From the cell containing the given text, extract its center point as (X, Y) coordinate. 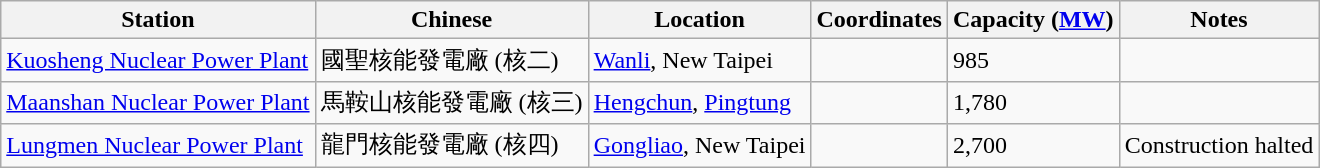
1,780 (1033, 102)
Location (700, 20)
Hengchun, Pingtung (700, 102)
Wanli, New Taipei (700, 60)
Kuosheng Nuclear Power Plant (158, 60)
Construction halted (1219, 146)
Maanshan Nuclear Power Plant (158, 102)
Gongliao, New Taipei (700, 146)
國聖核能發電廠 (核二) (452, 60)
Station (158, 20)
Capacity (MW) (1033, 20)
馬鞍山核能發電廠 (核三) (452, 102)
Lungmen Nuclear Power Plant (158, 146)
Coordinates (879, 20)
2,700 (1033, 146)
龍門核能發電廠 (核四) (452, 146)
Chinese (452, 20)
Notes (1219, 20)
985 (1033, 60)
